Find where the given text appears and provide that cell's center as [X, Y] coordinate. 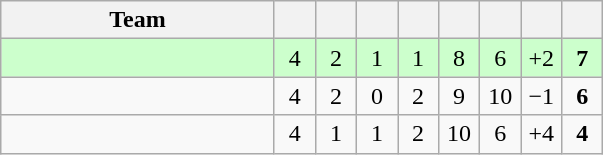
9 [460, 96]
−1 [542, 96]
Team [138, 20]
+2 [542, 58]
+4 [542, 134]
0 [376, 96]
8 [460, 58]
7 [582, 58]
